From the cell containing the given text, extract its center point as [x, y] coordinate. 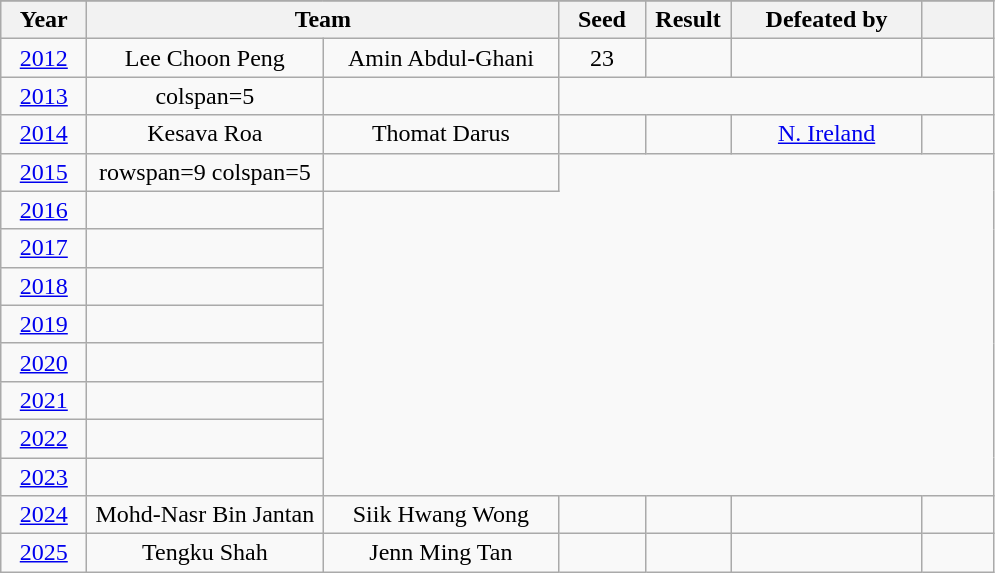
2022 [44, 438]
2015 [44, 172]
Siik Hwang Wong [441, 515]
Mohd-Nasr Bin Jantan [205, 515]
2020 [44, 362]
2021 [44, 400]
colspan=5 [205, 96]
Jenn Ming Tan [441, 553]
2025 [44, 553]
2018 [44, 286]
Team [323, 20]
2013 [44, 96]
Year [44, 20]
N. Ireland [826, 134]
2016 [44, 210]
23 [602, 58]
2023 [44, 477]
Thomat Darus [441, 134]
2017 [44, 248]
2012 [44, 58]
Seed [602, 20]
Amin Abdul-Ghani [441, 58]
2019 [44, 324]
Defeated by [826, 20]
Result [688, 20]
rowspan=9 colspan=5 [205, 172]
2014 [44, 134]
Tengku Shah [205, 553]
2024 [44, 515]
Lee Choon Peng [205, 58]
Kesava Roa [205, 134]
